Extract the (X, Y) coordinate from the center of the cell holding the provided text.  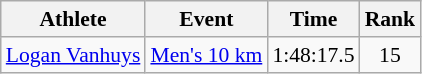
Rank (390, 19)
Athlete (74, 19)
1:48:17.5 (313, 55)
Time (313, 19)
15 (390, 55)
Event (206, 19)
Men's 10 km (206, 55)
Logan Vanhuys (74, 55)
